Pinpoint the cell where the given text exists, returning its [X, Y] midpoint coordinate. 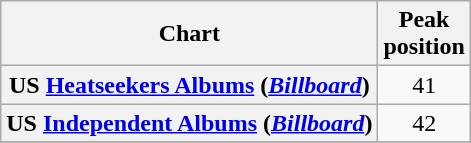
42 [424, 123]
Chart [190, 34]
41 [424, 85]
Peakposition [424, 34]
US Heatseekers Albums (Billboard) [190, 85]
US Independent Albums (Billboard) [190, 123]
